Find where the given text appears and provide that cell's center as [x, y] coordinate. 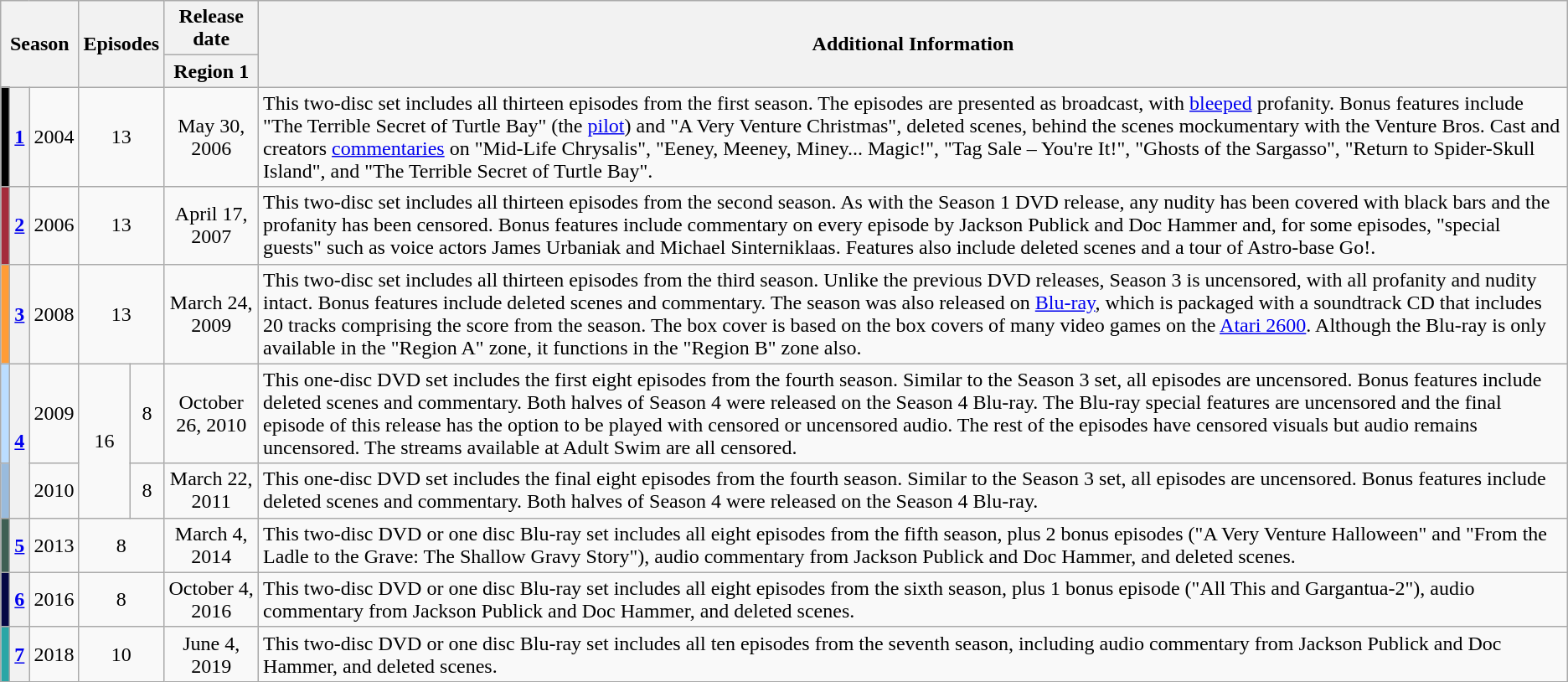
May 30, 2006 [211, 137]
1 [20, 137]
March 4, 2014 [211, 545]
June 4, 2019 [211, 654]
2006 [54, 225]
16 [104, 441]
4 [20, 441]
2010 [54, 491]
2018 [54, 654]
6 [20, 600]
March 22, 2011 [211, 491]
March 24, 2009 [211, 313]
2013 [54, 545]
October 26, 2010 [211, 414]
2008 [54, 313]
Season [40, 44]
3 [20, 313]
October 4, 2016 [211, 600]
2004 [54, 137]
Release date [211, 28]
10 [121, 654]
2 [20, 225]
5 [20, 545]
2016 [54, 600]
2009 [54, 414]
April 17, 2007 [211, 225]
Region 1 [211, 71]
Episodes [121, 44]
Additional Information [913, 44]
7 [20, 654]
